Locate the cell with the specified text and output its [X, Y] center coordinate. 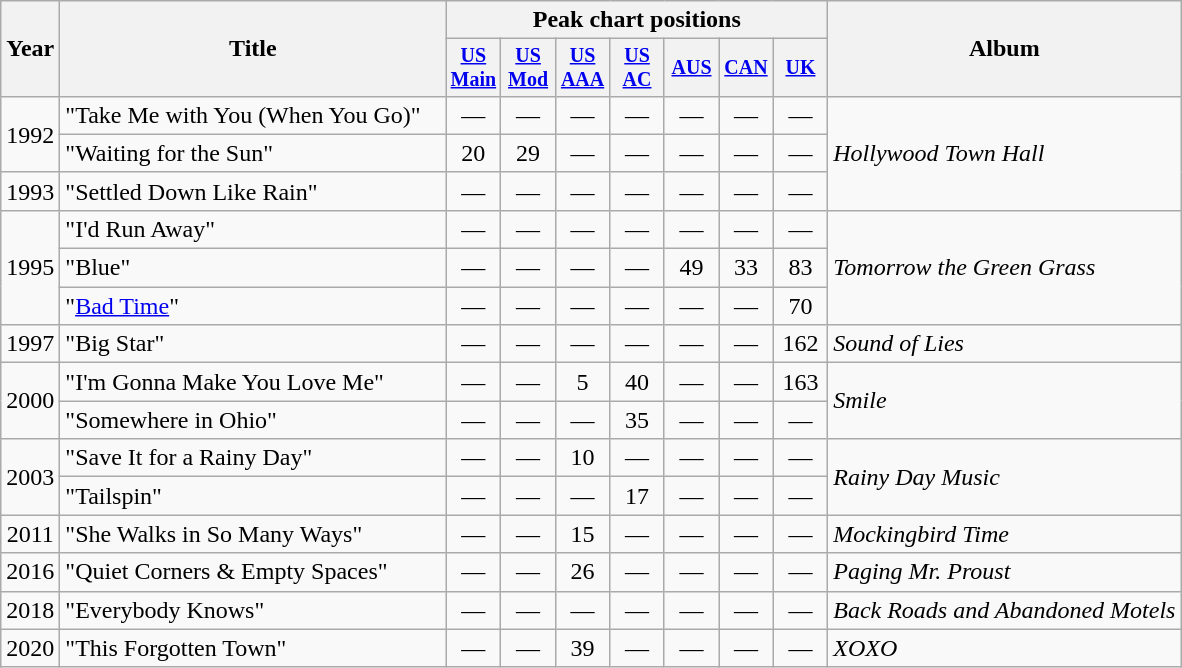
"Big Star" [253, 344]
"This Forgotten Town" [253, 648]
Paging Mr. Proust [1004, 572]
162 [800, 344]
US AC [637, 68]
Rainy Day Music [1004, 477]
"I'm Gonna Make You Love Me" [253, 382]
35 [637, 420]
"Take Me with You (When You Go)" [253, 115]
5 [582, 382]
70 [800, 306]
26 [582, 572]
40 [637, 382]
10 [582, 458]
"Save It for a Rainy Day" [253, 458]
US Mod [528, 68]
"Quiet Corners & Empty Spaces" [253, 572]
"Settled Down Like Rain" [253, 191]
163 [800, 382]
"Everybody Knows" [253, 610]
"I'd Run Away" [253, 229]
49 [691, 268]
USAAA [582, 68]
29 [528, 153]
1995 [30, 267]
Title [253, 49]
"Somewhere in Ohio" [253, 420]
20 [474, 153]
Year [30, 49]
2000 [30, 401]
2018 [30, 610]
Mockingbird Time [1004, 534]
17 [637, 496]
Tomorrow the Green Grass [1004, 267]
"Blue" [253, 268]
2016 [30, 572]
39 [582, 648]
XOXO [1004, 648]
Peak chart positions [637, 20]
Smile [1004, 401]
"She Walks in So Many Ways" [253, 534]
"Tailspin" [253, 496]
1992 [30, 134]
AUS [691, 68]
Back Roads and Abandoned Motels [1004, 610]
Album [1004, 49]
33 [746, 268]
"Waiting for the Sun" [253, 153]
2011 [30, 534]
US Main [474, 68]
15 [582, 534]
Sound of Lies [1004, 344]
2020 [30, 648]
2003 [30, 477]
UK [800, 68]
83 [800, 268]
Hollywood Town Hall [1004, 153]
"Bad Time" [253, 306]
CAN [746, 68]
1997 [30, 344]
1993 [30, 191]
